Return the (x, y) coordinate for the center point of the cell that contains the specified text.  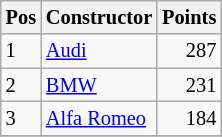
Pos (21, 17)
287 (189, 51)
Audi (99, 51)
Alfa Romeo (99, 118)
Constructor (99, 17)
3 (21, 118)
BMW (99, 85)
184 (189, 118)
Points (189, 17)
2 (21, 85)
1 (21, 51)
231 (189, 85)
